Extract the (X, Y) coordinate from the center of the cell holding the provided text.  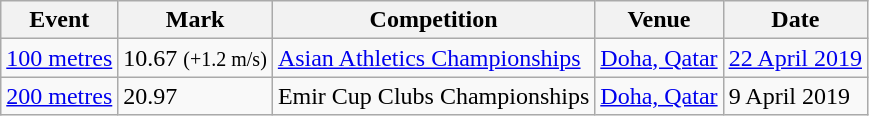
Venue (659, 20)
Event (60, 20)
22 April 2019 (795, 58)
20.97 (196, 96)
Emir Cup Clubs Championships (433, 96)
Date (795, 20)
Mark (196, 20)
Competition (433, 20)
10.67 (+1.2 m/s) (196, 58)
200 metres (60, 96)
9 April 2019 (795, 96)
Asian Athletics Championships (433, 58)
100 metres (60, 58)
